Scan for the cell matching the given text and deliver its (x, y) coordinate at center. 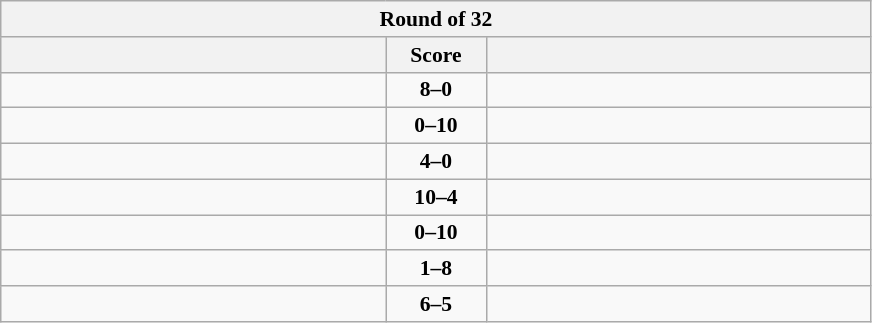
1–8 (436, 269)
4–0 (436, 162)
Score (436, 55)
8–0 (436, 90)
10–4 (436, 197)
6–5 (436, 304)
Round of 32 (436, 19)
